Locate the cell with the specified text and output its [x, y] center coordinate. 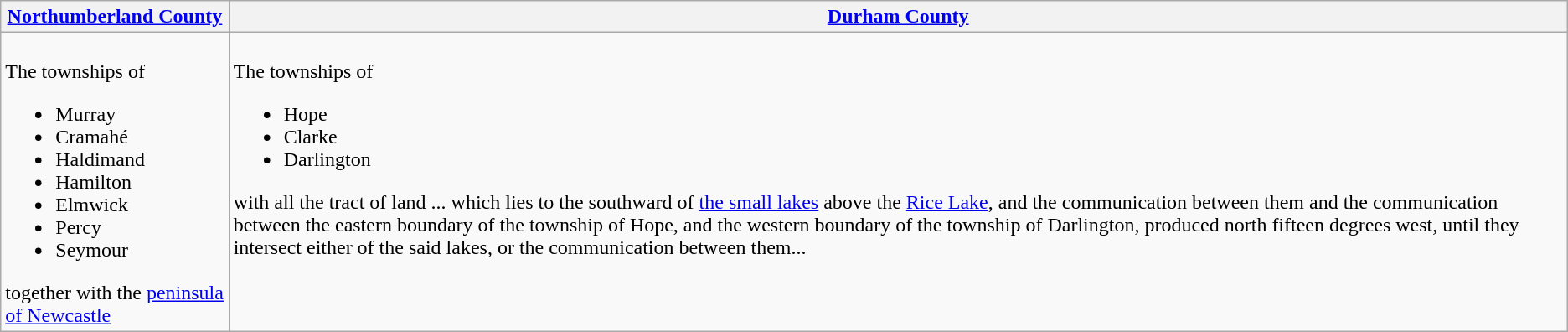
Northumberland County [115, 17]
Durham County [898, 17]
The townships of MurrayCramahéHaldimandHamiltonElmwickPercySeymour together with the peninsula of Newcastle [115, 182]
